Find where the given text appears and provide that cell's center as [x, y] coordinate. 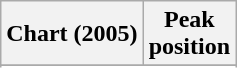
Peakposition [189, 34]
Chart (2005) [72, 34]
